Capture the cell that displays the provided text and extract its (x, y) central coordinate. 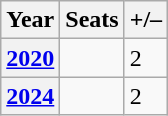
2024 (30, 96)
+/– (146, 20)
Year (30, 20)
2020 (30, 58)
Seats (92, 20)
